From the cell containing the given text, extract its center point as [x, y] coordinate. 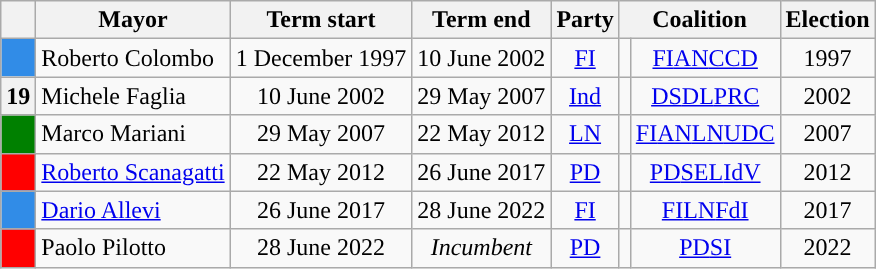
Paolo Pilotto [133, 248]
DSDLPRC [705, 96]
PDSELIdV [705, 172]
2022 [828, 248]
Term start [321, 20]
Dario Allevi [133, 210]
Coalition [700, 20]
FIANLNUDC [705, 134]
2007 [828, 134]
1997 [828, 58]
Term end [482, 20]
PDSI [705, 248]
Roberto Colombo [133, 58]
LN [585, 134]
Ind [585, 96]
Election [828, 20]
2017 [828, 210]
1 December 1997 [321, 58]
Michele Faglia [133, 96]
Marco Mariani [133, 134]
Incumbent [482, 248]
Roberto Scanagatti [133, 172]
2012 [828, 172]
2002 [828, 96]
19 [18, 96]
Mayor [133, 20]
FILNFdI [705, 210]
Party [585, 20]
FIANCCD [705, 58]
